Detect which cell encompasses the target text, then output its (x, y) center coordinate. 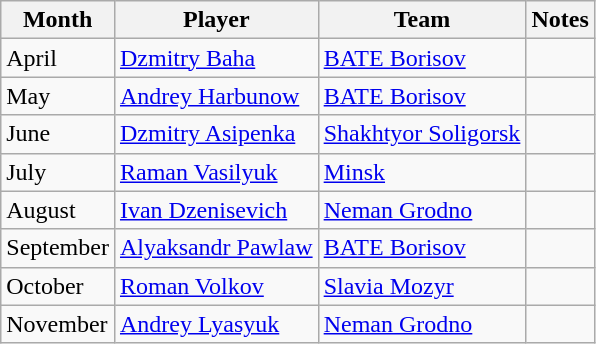
November (58, 324)
April (58, 58)
October (58, 286)
Slavia Mozyr (422, 286)
Andrey Harbunow (216, 96)
Raman Vasilyuk (216, 172)
Roman Volkov (216, 286)
Dzmitry Asipenka (216, 134)
July (58, 172)
Team (422, 20)
Alyaksandr Pawlaw (216, 248)
August (58, 210)
Ivan Dzenisevich (216, 210)
Player (216, 20)
Andrey Lyasyuk (216, 324)
Minsk (422, 172)
Shakhtyor Soligorsk (422, 134)
June (58, 134)
May (58, 96)
Month (58, 20)
September (58, 248)
Notes (560, 20)
Dzmitry Baha (216, 58)
